Find where the given text appears and provide that cell's center as [x, y] coordinate. 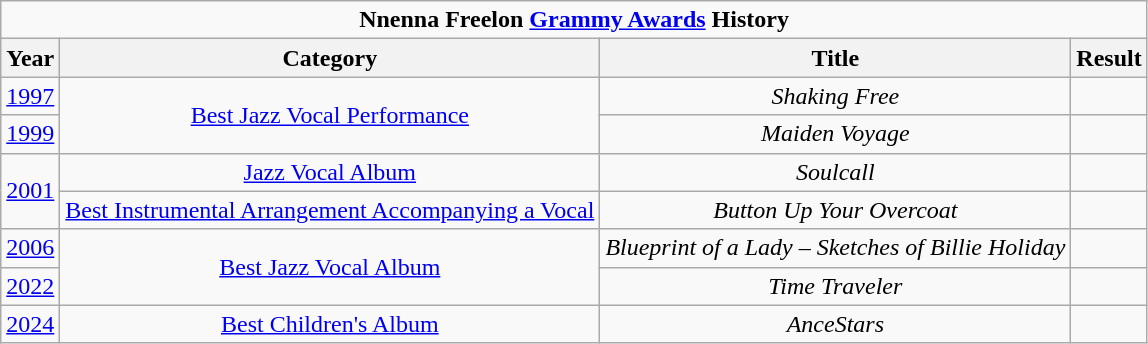
2024 [30, 324]
AnceStars [836, 324]
Button Up Your Overcoat [836, 210]
1997 [30, 96]
Nnenna Freelon Grammy Awards History [574, 20]
2022 [30, 286]
Best Jazz Vocal Album [330, 267]
Jazz Vocal Album [330, 172]
Best Jazz Vocal Performance [330, 115]
2001 [30, 191]
Shaking Free [836, 96]
Best Instrumental Arrangement Accompanying a Vocal [330, 210]
Time Traveler [836, 286]
Best Children's Album [330, 324]
2006 [30, 248]
Category [330, 58]
Title [836, 58]
Year [30, 58]
Result [1109, 58]
Blueprint of a Lady – Sketches of Billie Holiday [836, 248]
1999 [30, 134]
Soulcall [836, 172]
Maiden Voyage [836, 134]
